Return the (x, y) coordinate for the center point of the cell that contains the specified text.  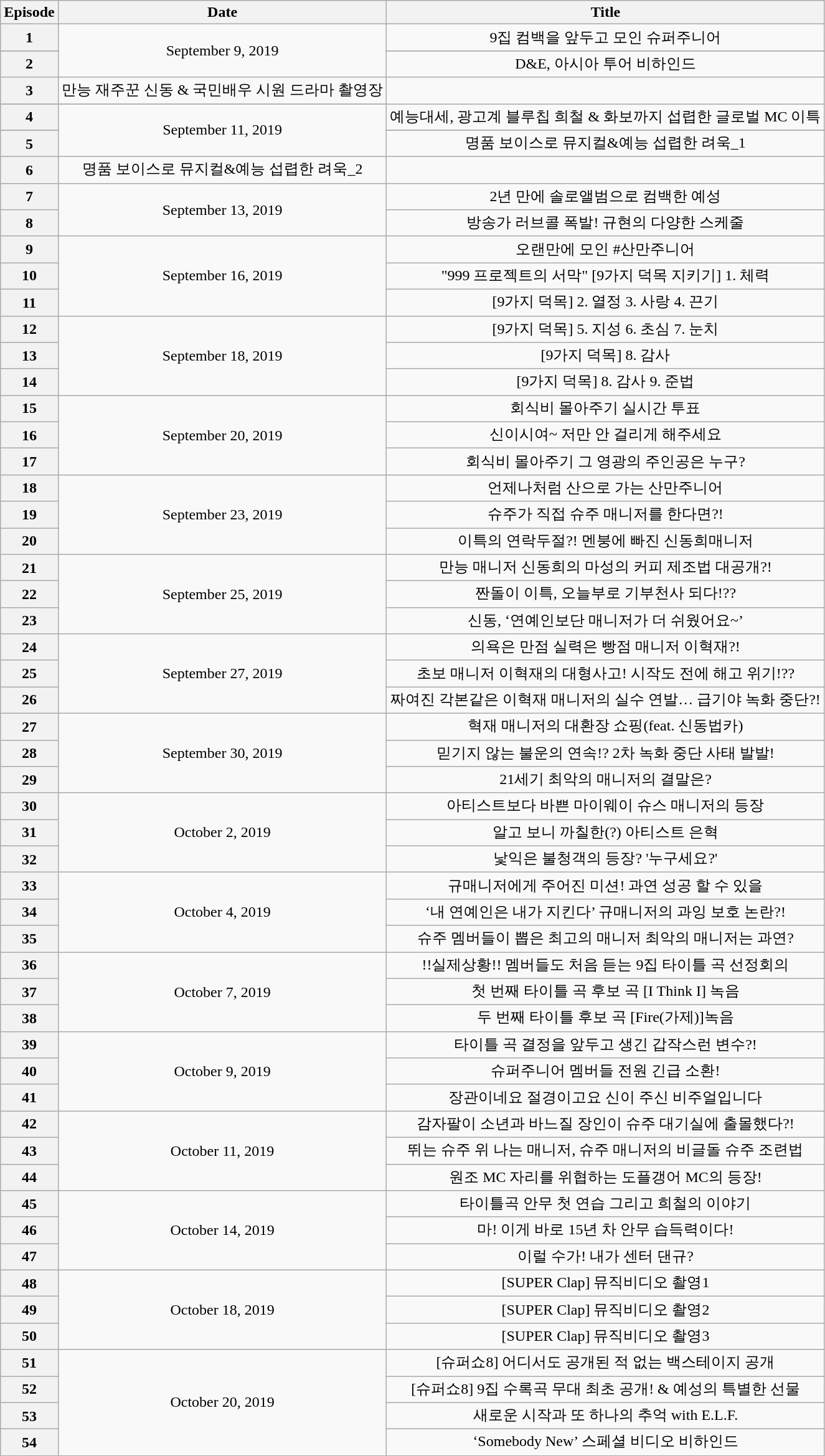
타이틀 곡 결정을 앞두고 생긴 갑작스런 변수?! (605, 1045)
26 (29, 700)
October 2, 2019 (222, 833)
20 (29, 542)
45 (29, 1204)
36 (29, 965)
타이틀곡 안무 첫 연습 그리고 희철의 이야기 (605, 1204)
September 13, 2019 (222, 209)
만능 매니저 신동희의 마성의 커피 제조법 대공개?! (605, 568)
[9가지 덕목] 2. 열정 3. 사랑 4. 끈기 (605, 303)
혁재 매니저의 대환장 쇼핑(feat. 신동법카) (605, 726)
아티스트보다 바쁜 마이웨이 슈스 매니저의 등장 (605, 806)
[9가지 덕목] 5. 지성 6. 초심 7. 눈치 (605, 329)
마! 이게 바로 15년 차 안무 습득력이다! (605, 1231)
41 (29, 1097)
34 (29, 912)
8 (29, 223)
22 (29, 594)
43 (29, 1151)
[슈퍼쇼8] 어디서도 공개된 적 없는 백스테이지 공개 (605, 1363)
만능 재주꾼 신동 & 국민배우 시원 드라마 촬영장 (222, 91)
"999 프로젝트의 서막" [9가지 덕목 지키기] 1. 체력 (605, 277)
40 (29, 1071)
Date (222, 12)
50 (29, 1336)
13 (29, 356)
53 (29, 1416)
6 (29, 171)
23 (29, 620)
슈퍼주니어 멤버들 전원 긴급 소환! (605, 1071)
[슈퍼쇼8] 9집 수록곡 무대 최초 공개! & 예성의 특별한 선물 (605, 1390)
신동, ‘연예인보단 매니저가 더 쉬웠어요~’ (605, 620)
낯익은 불청객의 등장? '누구세요?' (605, 859)
3 (29, 91)
25 (29, 674)
1 (29, 37)
감자팔이 소년과 바느질 장인이 슈주 대기실에 출몰했다?! (605, 1125)
October 14, 2019 (222, 1231)
Episode (29, 12)
32 (29, 859)
회식비 몰아주기 실시간 투표 (605, 409)
짠돌이 이특, 오늘부로 기부천사 되다!?? (605, 594)
September 16, 2019 (222, 276)
믿기지 않는 불운의 연속!? 2차 녹화 중단 사태 발발! (605, 754)
명품 보이스로 뮤지컬&예능 섭렵한 려욱_2 (222, 171)
[SUPER Clap] 뮤직비디오 촬영1 (605, 1283)
[9가지 덕목] 8. 감사 9. 준법 (605, 382)
October 11, 2019 (222, 1151)
44 (29, 1177)
슈주가 직접 슈주 매니저를 한다면?! (605, 514)
29 (29, 780)
18 (29, 488)
2 (29, 64)
51 (29, 1363)
28 (29, 754)
언제나처럼 산으로 가는 산만주니어 (605, 488)
Title (605, 12)
[SUPER Clap] 뮤직비디오 촬영3 (605, 1336)
September 20, 2019 (222, 435)
이럴 수가! 내가 센터 댄규? (605, 1257)
[SUPER Clap] 뮤직비디오 촬영2 (605, 1310)
9집 컴백을 앞두고 모인 슈퍼주니어 (605, 37)
원조 MC 자리를 위협하는 도플갱어 MC의 등장! (605, 1177)
16 (29, 435)
오랜만에 모인 #산만주니어 (605, 249)
[9가지 덕목] 8. 감사 (605, 356)
46 (29, 1231)
명품 보이스로 뮤지컬&예능 섭렵한 려욱_1 (605, 143)
October 20, 2019 (222, 1402)
42 (29, 1125)
48 (29, 1283)
10 (29, 277)
신이시여~ 저만 안 걸리게 해주세요 (605, 435)
47 (29, 1257)
September 9, 2019 (222, 51)
15 (29, 409)
!!실제상황!! 멤버들도 처음 듣는 9집 타이틀 곡 선정회의 (605, 965)
30 (29, 806)
2년 만에 솔로앨범으로 컴백한 예성 (605, 197)
장관이네요 절경이고요 신이 주신 비주얼입니다 (605, 1097)
슈주 멤버들이 뽑은 최고의 매니저 최악의 매니저는 과연? (605, 939)
뛰는 슈주 위 나는 매니저, 슈주 매니저의 비글돌 슈주 조련법 (605, 1151)
D&E, 아시아 투어 비하인드 (605, 64)
‘내 연예인은 내가 지킨다’ 규매니저의 과잉 보호 논란?! (605, 912)
4 (29, 117)
September 27, 2019 (222, 674)
알고 보니 까칠한(?) 아티스트 은혁 (605, 833)
의욕은 만점 실력은 빵점 매니저 이혁재?! (605, 648)
이특의 연락두절?! 멘붕에 빠진 신동희매니저 (605, 542)
19 (29, 514)
5 (29, 143)
September 30, 2019 (222, 753)
17 (29, 462)
September 23, 2019 (222, 514)
52 (29, 1390)
11 (29, 303)
새로운 시작과 또 하나의 추억 with E.L.F. (605, 1416)
7 (29, 197)
54 (29, 1442)
October 18, 2019 (222, 1310)
September 11, 2019 (222, 130)
October 9, 2019 (222, 1071)
31 (29, 833)
33 (29, 886)
24 (29, 648)
‘Somebody New’ 스페셜 비디오 비하인드 (605, 1442)
September 25, 2019 (222, 594)
9 (29, 249)
짜여진 각본같은 이혁재 매니저의 실수 연발… 급기야 녹화 중단?! (605, 700)
두 번째 타이틀 후보 곡 [Fire(가제)]녹음 (605, 1019)
49 (29, 1310)
방송가 러브콜 폭발! 규현의 다양한 스케줄 (605, 223)
회식비 몰아주기 그 영광의 주인공은 누구? (605, 462)
September 18, 2019 (222, 356)
12 (29, 329)
21 (29, 568)
14 (29, 382)
초보 매니저 이혁재의 대형사고! 시작도 전에 해고 위기!?? (605, 674)
규매니저에게 주어진 미션! 과연 성공 할 수 있을 (605, 886)
October 7, 2019 (222, 991)
첫 번째 타이틀 곡 후보 곡 [I Think I] 녹음 (605, 991)
39 (29, 1045)
27 (29, 726)
37 (29, 991)
38 (29, 1019)
21세기 최악의 매니저의 결말은? (605, 780)
October 4, 2019 (222, 912)
35 (29, 939)
예능대세, 광고계 블루칩 희철 & 화보까지 섭렵한 글로벌 MC 이특 (605, 117)
